Extract the (X, Y) coordinate from the center of the cell holding the provided text.  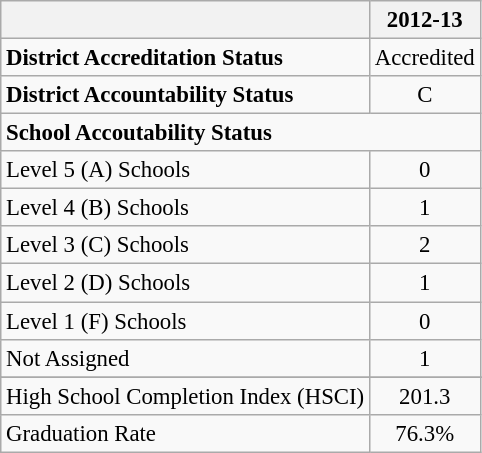
Level 3 (C) Schools (186, 245)
District Accountability Status (186, 95)
School Accoutability Status (240, 133)
2012-13 (424, 20)
C (424, 95)
Level 2 (D) Schools (186, 283)
2 (424, 245)
Graduation Rate (186, 433)
Level 1 (F) Schools (186, 321)
High School Completion Index (HSCI) (186, 396)
Level 5 (A) Schools (186, 170)
Accredited (424, 58)
76.3% (424, 433)
District Accreditation Status (186, 58)
Level 4 (B) Schools (186, 208)
201.3 (424, 396)
Not Assigned (186, 358)
